Output the [x, y] coordinate of the center of the cell containing the given text.  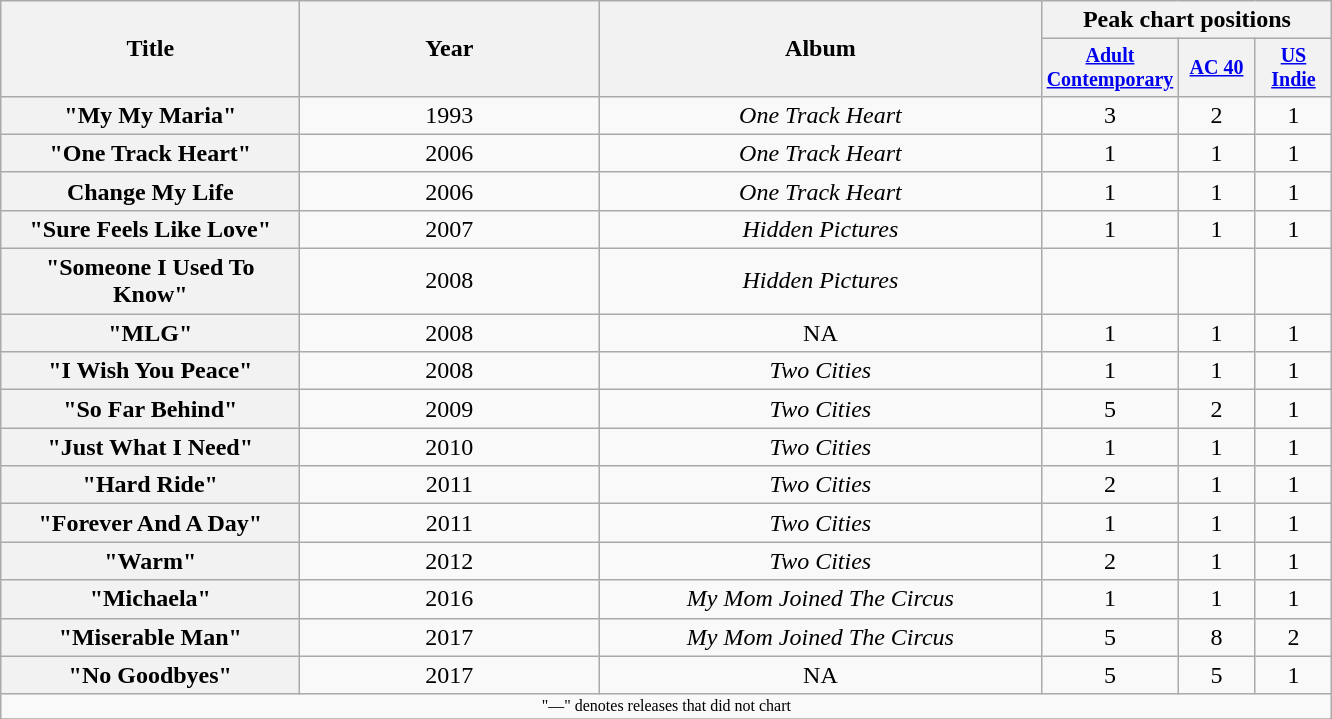
"Forever And A Day" [150, 523]
AC 40 [1216, 68]
2009 [450, 409]
Change My Life [150, 191]
"I Wish You Peace" [150, 371]
"Warm" [150, 561]
Year [450, 49]
"No Goodbyes" [150, 675]
"My My Maria" [150, 115]
US Indie [1294, 68]
2010 [450, 447]
"So Far Behind" [150, 409]
"Sure Feels Like Love" [150, 229]
"Someone I Used To Know" [150, 282]
Title [150, 49]
"Hard Ride" [150, 485]
Adult Contemporary [1110, 68]
"—" denotes releases that did not chart [666, 706]
Album [820, 49]
"Miserable Man" [150, 637]
2012 [450, 561]
2007 [450, 229]
"One Track Heart" [150, 153]
3 [1110, 115]
Peak chart positions [1187, 20]
8 [1216, 637]
2016 [450, 599]
"MLG" [150, 333]
"Michaela" [150, 599]
"Just What I Need" [150, 447]
1993 [450, 115]
